Determine the [x, y] coordinate at the center of the cell enclosing the given text.  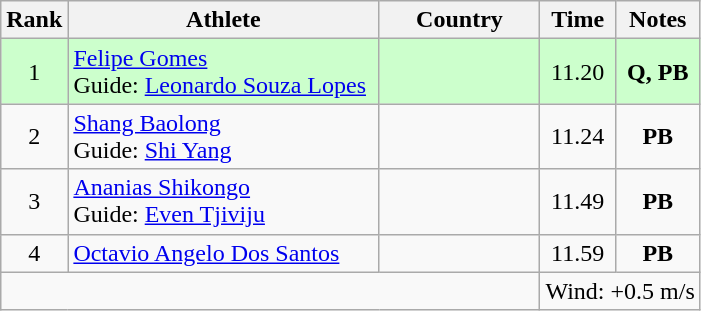
Rank [34, 20]
Felipe GomesGuide: Leonardo Souza Lopes [224, 72]
4 [34, 253]
2 [34, 136]
Time [578, 20]
Country [460, 20]
11.59 [578, 253]
Ananias ShikongoGuide: Even Tjiviju [224, 202]
11.49 [578, 202]
11.20 [578, 72]
3 [34, 202]
Notes [658, 20]
Octavio Angelo Dos Santos [224, 253]
1 [34, 72]
11.24 [578, 136]
Q, PB [658, 72]
Wind: +0.5 m/s [620, 291]
Athlete [224, 20]
Shang BaolongGuide: Shi Yang [224, 136]
